Return (X, Y) of the center of cell containing provided text 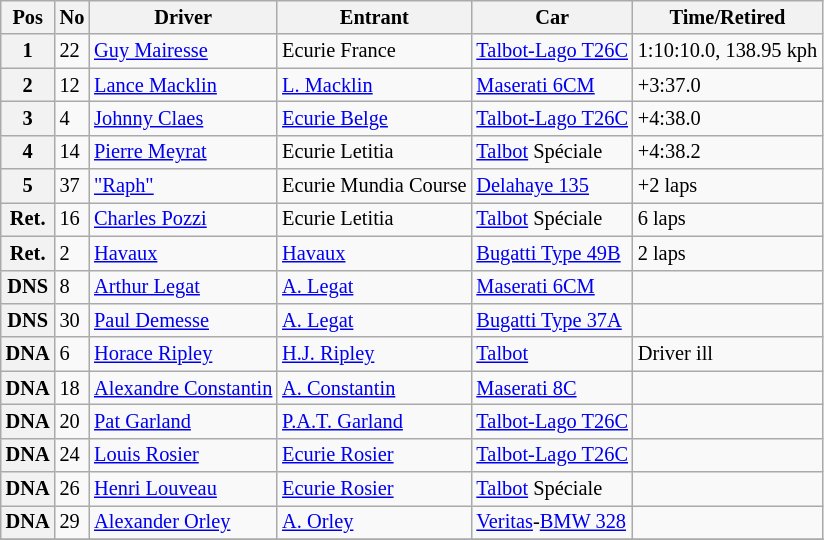
"Raph" (183, 186)
Driver ill (728, 354)
P.A.T. Garland (374, 421)
Arthur Legat (183, 287)
24 (72, 455)
16 (72, 219)
14 (72, 152)
Ecurie Belge (374, 118)
A. Orley (374, 522)
12 (72, 85)
26 (72, 489)
Horace Ripley (183, 354)
Ecurie Mundia Course (374, 186)
Veritas-BMW 328 (552, 522)
Charles Pozzi (183, 219)
Johnny Claes (183, 118)
Pierre Meyrat (183, 152)
Talbot (552, 354)
L. Macklin (374, 85)
37 (72, 186)
3 (28, 118)
6 (72, 354)
Pat Garland (183, 421)
5 (28, 186)
6 laps (728, 219)
8 (72, 287)
Bugatti Type 49B (552, 253)
Alexandre Constantin (183, 388)
Louis Rosier (183, 455)
Ecurie France (374, 51)
Entrant (374, 17)
20 (72, 421)
18 (72, 388)
Pos (28, 17)
30 (72, 320)
A. Constantin (374, 388)
+4:38.0 (728, 118)
Delahaye 135 (552, 186)
Maserati 8C (552, 388)
Lance Macklin (183, 85)
+3:37.0 (728, 85)
Bugatti Type 37A (552, 320)
Time/Retired (728, 17)
2 laps (728, 253)
H.J. Ripley (374, 354)
Paul Demesse (183, 320)
+2 laps (728, 186)
Henri Louveau (183, 489)
+4:38.2 (728, 152)
Driver (183, 17)
1 (28, 51)
Car (552, 17)
29 (72, 522)
No (72, 17)
Guy Mairesse (183, 51)
Alexander Orley (183, 522)
22 (72, 51)
1:10:10.0, 138.95 kph (728, 51)
